Find where the given text appears and provide that cell's center as (x, y) coordinate. 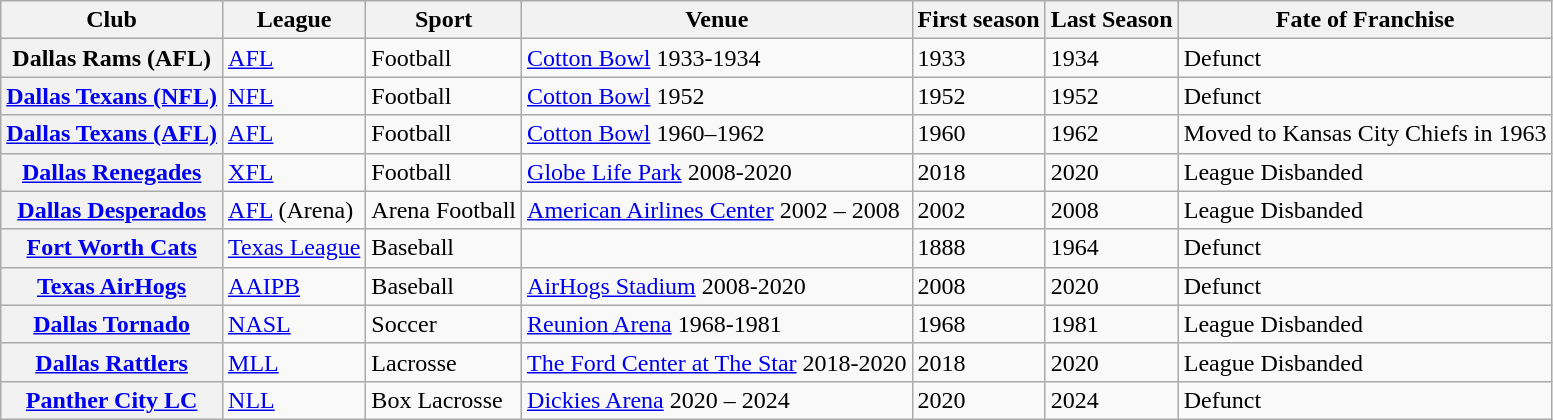
1888 (978, 248)
Fort Worth Cats (112, 248)
AAIPB (294, 286)
XFL (294, 172)
Cotton Bowl 1952 (718, 96)
2002 (978, 210)
First season (978, 20)
Dickies Arena 2020 – 2024 (718, 400)
Dallas Tornado (112, 324)
Last Season (1112, 20)
The Ford Center at The Star 2018-2020 (718, 362)
Moved to Kansas City Chiefs in 1963 (1365, 134)
Lacrosse (444, 362)
Dallas Texans (AFL) (112, 134)
Arena Football (444, 210)
Texas League (294, 248)
Sport (444, 20)
1968 (978, 324)
AirHogs Stadium 2008-2020 (718, 286)
1933 (978, 58)
MLL (294, 362)
Club (112, 20)
NFL (294, 96)
Panther City LC (112, 400)
Dallas Renegades (112, 172)
Texas AirHogs (112, 286)
Dallas Rams (AFL) (112, 58)
Dallas Desperados (112, 210)
1934 (1112, 58)
Dallas Rattlers (112, 362)
AFL (Arena) (294, 210)
1964 (1112, 248)
2024 (1112, 400)
League (294, 20)
Reunion Arena 1968-1981 (718, 324)
Fate of Franchise (1365, 20)
Venue (718, 20)
1960 (978, 134)
NASL (294, 324)
NLL (294, 400)
Soccer (444, 324)
Globe Life Park 2008-2020 (718, 172)
Dallas Texans (NFL) (112, 96)
1981 (1112, 324)
1962 (1112, 134)
American Airlines Center 2002 – 2008 (718, 210)
Box Lacrosse (444, 400)
Cotton Bowl 1960–1962 (718, 134)
Cotton Bowl 1933-1934 (718, 58)
